Find where the given text appears and provide that cell's center as (x, y) coordinate. 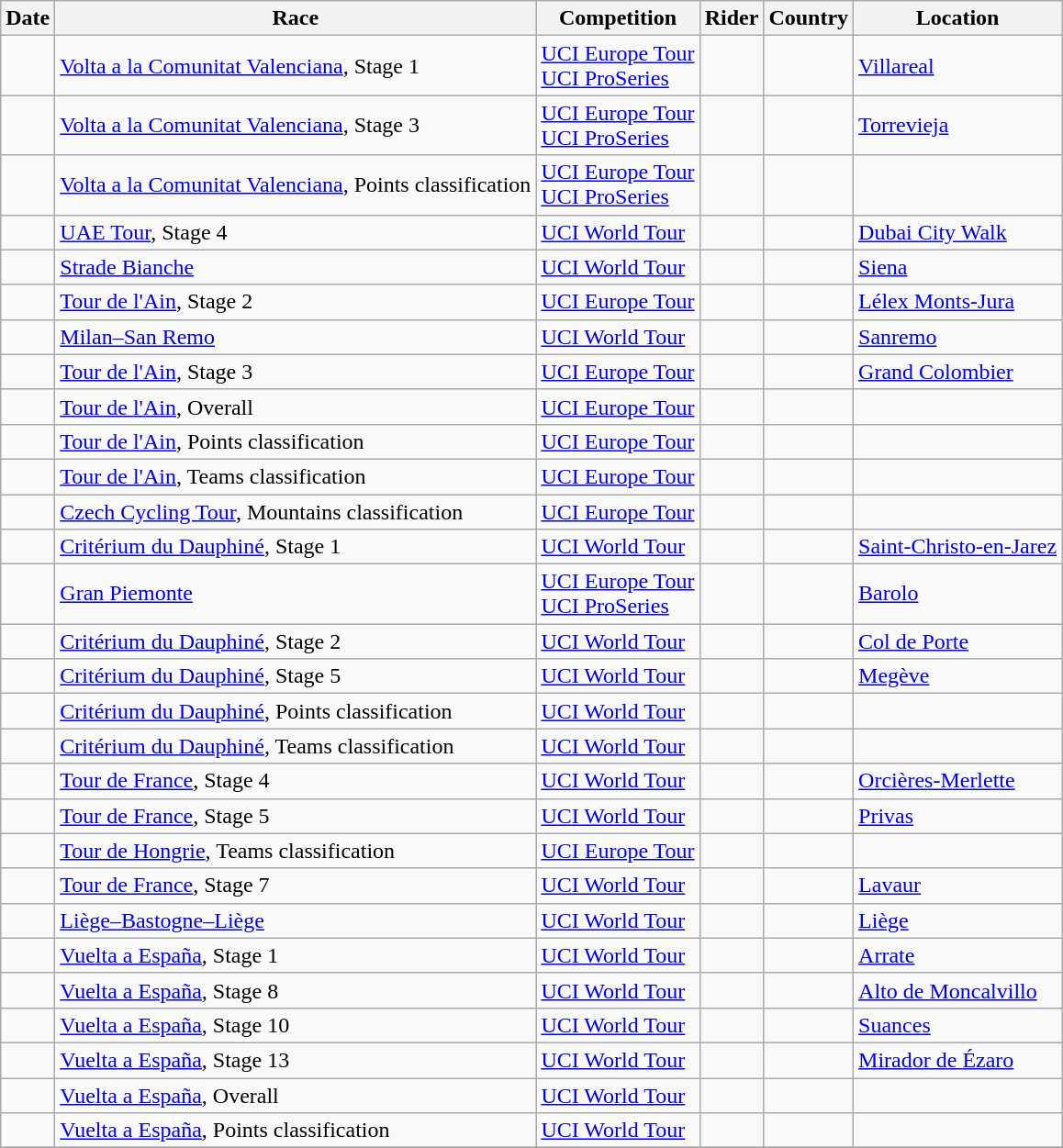
Tour de l'Ain, Points classification (296, 441)
Barolo (958, 595)
Tour de l'Ain, Teams classification (296, 476)
Vuelta a España, Stage 8 (296, 990)
Rider (732, 18)
Vuelta a España, Stage 1 (296, 955)
UAE Tour, Stage 4 (296, 232)
Siena (958, 267)
Saint-Christo-en-Jarez (958, 547)
Mirador de Ézaro (958, 1060)
Competition (618, 18)
Suances (958, 1025)
Tour de l'Ain, Stage 3 (296, 372)
Villareal (958, 66)
Critérium du Dauphiné, Points classification (296, 711)
Critérium du Dauphiné, Stage 5 (296, 676)
Tour de l'Ain, Overall (296, 407)
Sanremo (958, 337)
Vuelta a España, Stage 13 (296, 1060)
Strade Bianche (296, 267)
Tour de France, Stage 5 (296, 816)
Col de Porte (958, 641)
Country (809, 18)
Date (28, 18)
Gran Piemonte (296, 595)
Race (296, 18)
Location (958, 18)
Volta a la Comunitat Valenciana, Points classification (296, 185)
Arrate (958, 955)
Vuelta a España, Points classification (296, 1131)
Orcières-Merlette (958, 781)
Liège–Bastogne–Liège (296, 920)
Milan–San Remo (296, 337)
Lavaur (958, 886)
Critérium du Dauphiné, Stage 2 (296, 641)
Grand Colombier (958, 372)
Volta a la Comunitat Valenciana, Stage 3 (296, 125)
Vuelta a España, Stage 10 (296, 1025)
Torrevieja (958, 125)
Tour de l'Ain, Stage 2 (296, 302)
Liège (958, 920)
Dubai City Walk (958, 232)
Czech Cycling Tour, Mountains classification (296, 511)
Critérium du Dauphiné, Teams classification (296, 746)
Critérium du Dauphiné, Stage 1 (296, 547)
Lélex Monts-Jura (958, 302)
Vuelta a España, Overall (296, 1095)
Tour de Hongrie, Teams classification (296, 851)
Volta a la Comunitat Valenciana, Stage 1 (296, 66)
Tour de France, Stage 7 (296, 886)
Privas (958, 816)
Alto de Moncalvillo (958, 990)
Tour de France, Stage 4 (296, 781)
Megève (958, 676)
